Determine the (x, y) coordinate at the center of the cell enclosing the given text.  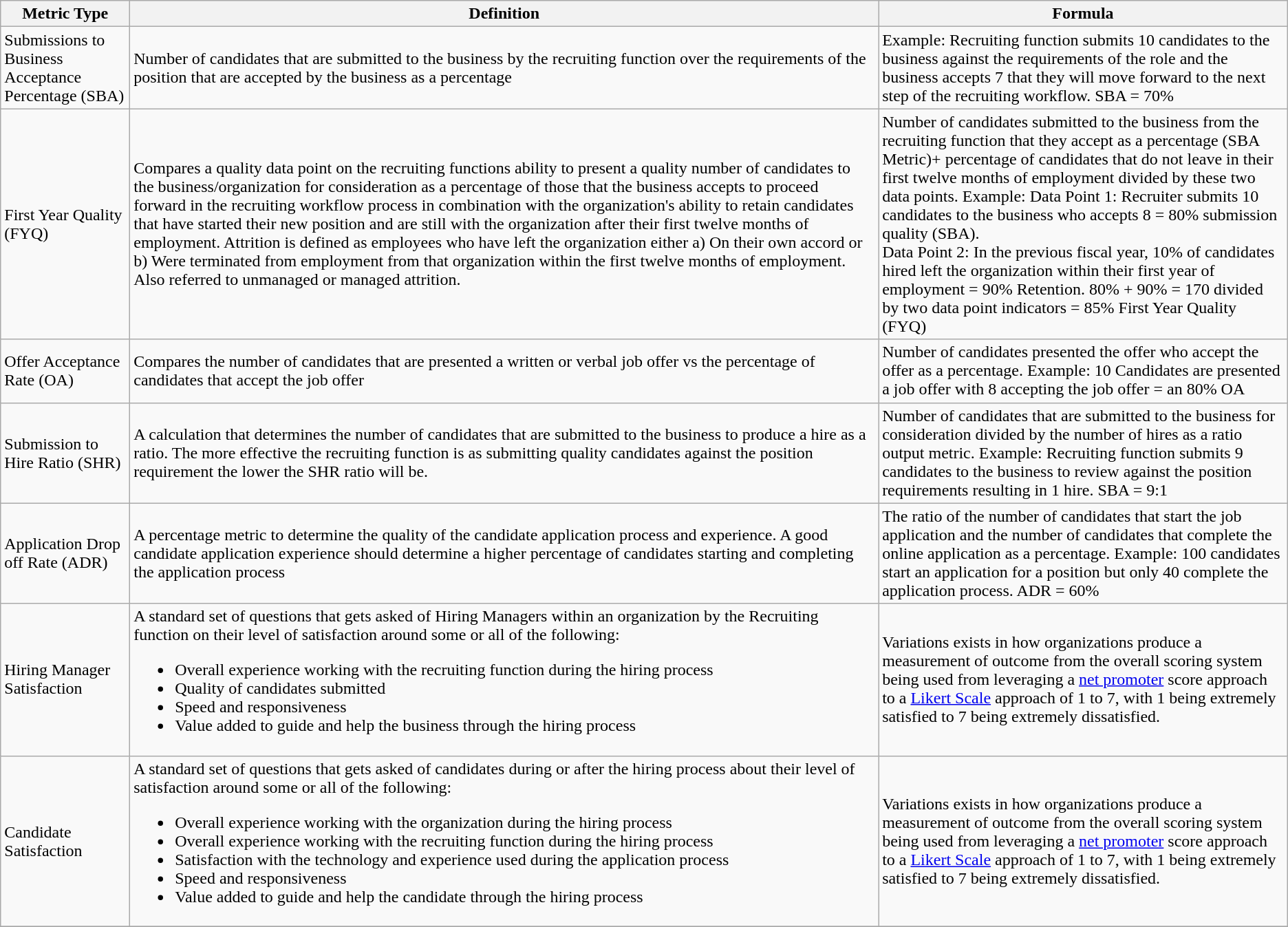
Formula (1083, 14)
Submissions to Business Acceptance Percentage (SBA) (65, 67)
Hiring Manager Satisfaction (65, 680)
Compares the number of candidates that are presented a written or verbal job offer vs the percentage of candidates that accept the job offer (504, 371)
Metric Type (65, 14)
Application Drop off Rate (ADR) (65, 553)
Offer Acceptance Rate (OA) (65, 371)
Submission to Hire Ratio (SHR) (65, 453)
Definition (504, 14)
Candidate Satisfaction (65, 841)
First Year Quality (FYQ) (65, 224)
